Pinpoint the cell where the given text exists, returning its (x, y) midpoint coordinate. 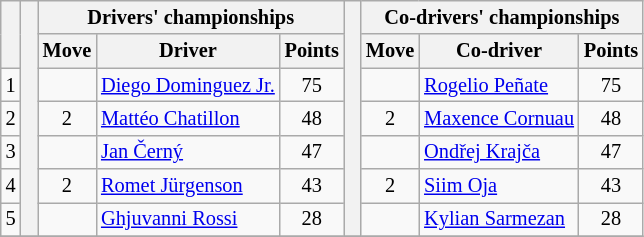
Maxence Cornuau (499, 118)
4 (11, 186)
Ghjuvanni Rossi (188, 219)
Ondřej Krajča (499, 152)
Co-driver (499, 51)
Jan Černý (188, 152)
Kylian Sarmezan (499, 219)
Rogelio Peñate (499, 85)
Drivers' championships (191, 17)
Driver (188, 51)
Diego Dominguez Jr. (188, 85)
5 (11, 219)
3 (11, 152)
Siim Oja (499, 186)
Mattéo Chatillon (188, 118)
Co-drivers' championships (502, 17)
1 (11, 85)
Romet Jürgenson (188, 186)
